Output the [X, Y] coordinate of the center of the cell containing the given text.  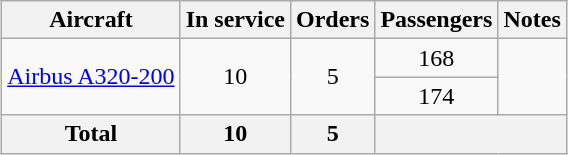
In service [235, 20]
Total [91, 134]
Notes [532, 20]
Airbus A320-200 [91, 77]
Passengers [436, 20]
168 [436, 58]
Aircraft [91, 20]
Orders [332, 20]
174 [436, 96]
